Search for the cell housing the specified text and yield its [X, Y] center coordinate. 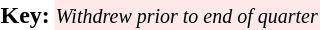
Withdrew prior to end of quarter [186, 15]
